Determine the (X, Y) coordinate at the center of the cell enclosing the given text.  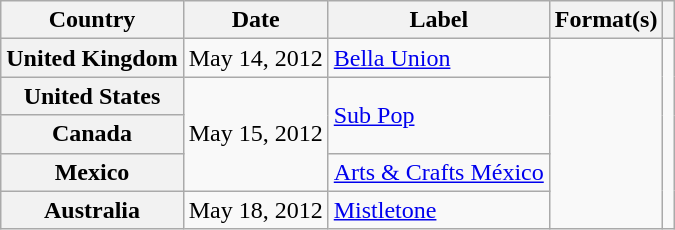
Sub Pop (438, 115)
Date (256, 20)
Format(s) (606, 20)
Arts & Crafts México (438, 172)
May 18, 2012 (256, 210)
Canada (92, 134)
United States (92, 96)
Label (438, 20)
Country (92, 20)
Mexico (92, 172)
Bella Union (438, 58)
May 14, 2012 (256, 58)
United Kingdom (92, 58)
May 15, 2012 (256, 134)
Australia (92, 210)
Mistletone (438, 210)
